Scan for the cell matching the given text and deliver its [x, y] coordinate at center. 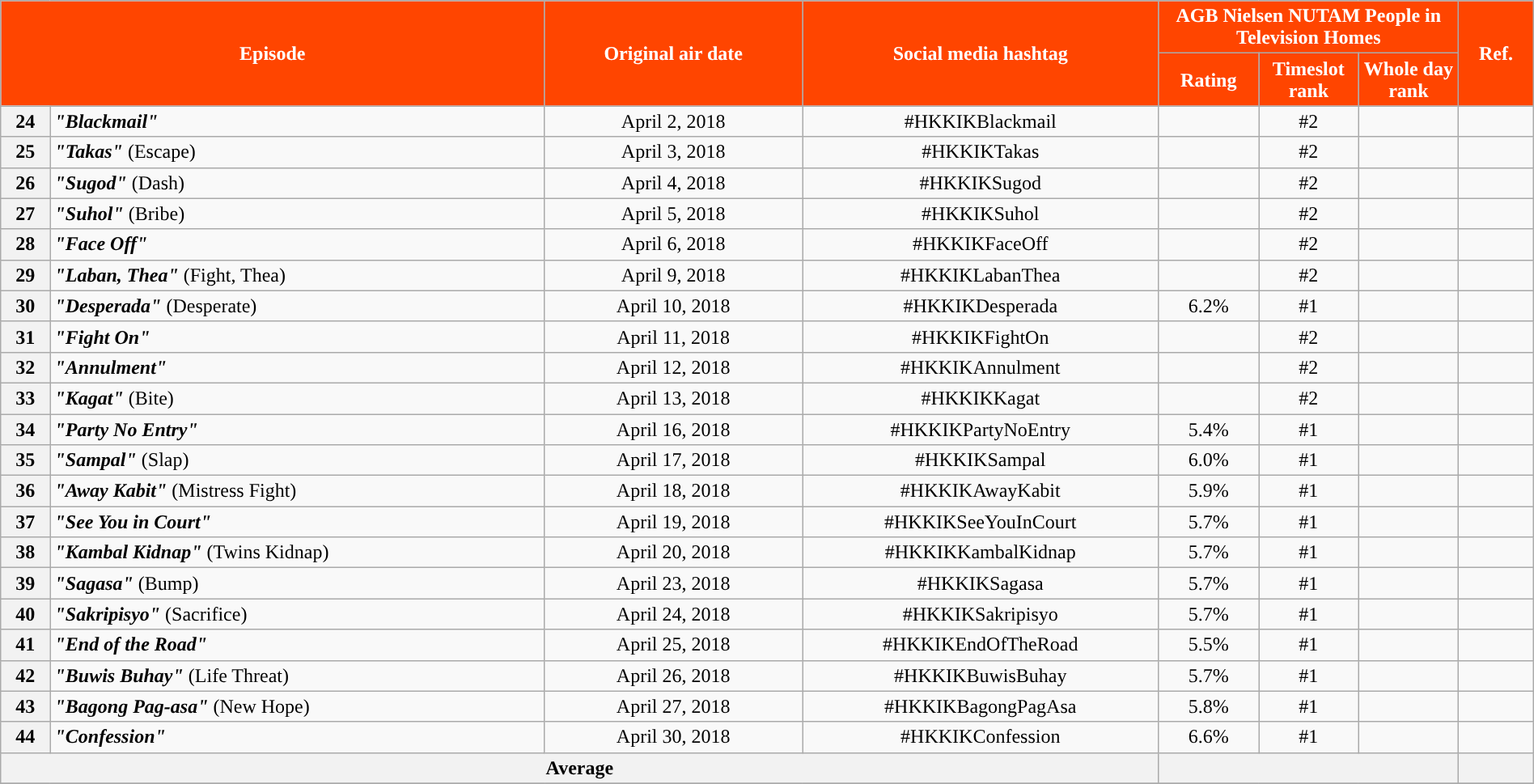
#HKKIKLabanThea [981, 275]
"Laban, Thea" (Fight, Thea) [298, 275]
5.8% [1209, 706]
#HKKIKConfession [981, 737]
Average [579, 768]
#HKKIKAwayKabit [981, 491]
"End of the Road" [298, 645]
April 11, 2018 [673, 337]
29 [26, 275]
Timeslotrank [1309, 79]
#HKKIKSugod [981, 183]
#HKKIKAnnulment [981, 367]
#HKKIKSagasa [981, 583]
April 12, 2018 [673, 367]
43 [26, 706]
36 [26, 491]
35 [26, 460]
April 24, 2018 [673, 614]
38 [26, 553]
40 [26, 614]
"Confession" [298, 737]
37 [26, 522]
#HKKIKSeeYouInCourt [981, 522]
April 2, 2018 [673, 121]
#HKKIKSampal [981, 460]
#HKKIKSuhol [981, 214]
April 13, 2018 [673, 398]
"See You in Court" [298, 522]
"Party No Entry" [298, 430]
27 [26, 214]
5.5% [1209, 645]
#HKKIKBuwisBuhay [981, 676]
"Desperada" (Desperate) [298, 306]
#HKKIKFightOn [981, 337]
April 20, 2018 [673, 553]
6.6% [1209, 737]
AGB Nielsen NUTAM People in Television Homes [1309, 28]
42 [26, 676]
April 9, 2018 [673, 275]
41 [26, 645]
"Annulment" [298, 367]
"Sakripisyo" (Sacrifice) [298, 614]
44 [26, 737]
#HKKIKKagat [981, 398]
5.9% [1209, 491]
Ref. [1497, 53]
Original air date [673, 53]
"Fight On" [298, 337]
34 [26, 430]
April 5, 2018 [673, 214]
Whole dayrank [1409, 79]
6.2% [1209, 306]
28 [26, 244]
#HKKIKPartyNoEntry [981, 430]
#HKKIKDesperada [981, 306]
April 10, 2018 [673, 306]
"Kambal Kidnap" (Twins Kidnap) [298, 553]
5.4% [1209, 430]
"Takas" (Escape) [298, 152]
April 3, 2018 [673, 152]
"Away Kabit" (Mistress Fight) [298, 491]
25 [26, 152]
30 [26, 306]
April 30, 2018 [673, 737]
"Sampal" (Slap) [298, 460]
April 6, 2018 [673, 244]
"Blackmail" [298, 121]
26 [26, 183]
"Sagasa" (Bump) [298, 583]
#HKKIKKambalKidnap [981, 553]
32 [26, 367]
April 19, 2018 [673, 522]
#HKKIKBagongPagAsa [981, 706]
April 25, 2018 [673, 645]
April 16, 2018 [673, 430]
"Suhol" (Bribe) [298, 214]
April 23, 2018 [673, 583]
April 27, 2018 [673, 706]
April 17, 2018 [673, 460]
6.0% [1209, 460]
"Sugod" (Dash) [298, 183]
"Kagat" (Bite) [298, 398]
"Face Off" [298, 244]
#HKKIKSakripisyo [981, 614]
33 [26, 398]
Social media hashtag [981, 53]
24 [26, 121]
39 [26, 583]
"Bagong Pag-asa" (New Hope) [298, 706]
Rating [1209, 79]
April 26, 2018 [673, 676]
#HKKIKTakas [981, 152]
April 18, 2018 [673, 491]
#HKKIKBlackmail [981, 121]
Episode [273, 53]
April 4, 2018 [673, 183]
"Buwis Buhay" (Life Threat) [298, 676]
#HKKIKEndOfTheRoad [981, 645]
#HKKIKFaceOff [981, 244]
31 [26, 337]
